Return the [x, y] coordinate for the center point of the cell that contains the specified text.  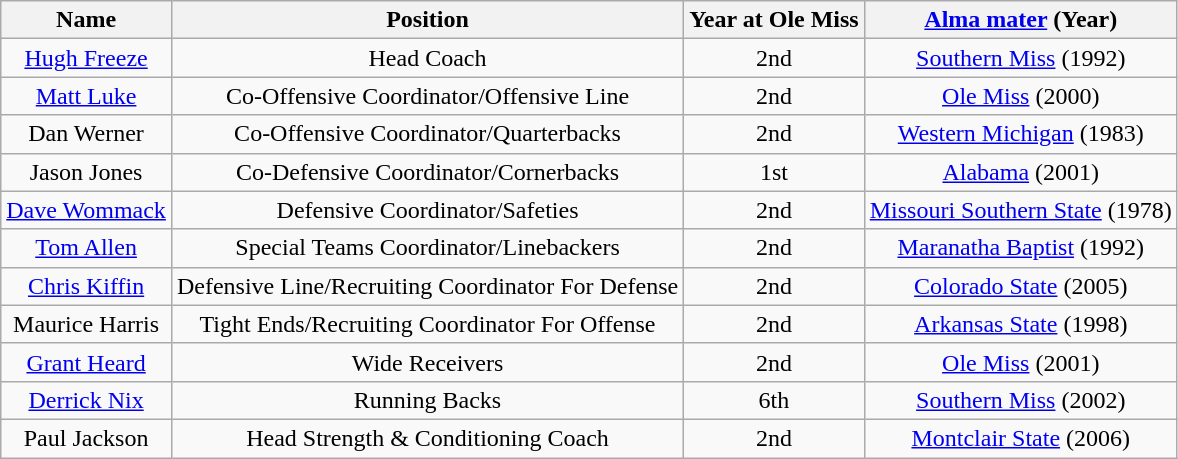
Matt Luke [86, 96]
Co-Offensive Coordinator/Offensive Line [427, 96]
Tom Allen [86, 248]
Co-Defensive Coordinator/Cornerbacks [427, 172]
Western Michigan (1983) [1020, 134]
Jason Jones [86, 172]
Derrick Nix [86, 400]
Maurice Harris [86, 324]
Southern Miss (1992) [1020, 58]
Paul Jackson [86, 438]
Co-Offensive Coordinator/Quarterbacks [427, 134]
Tight Ends/Recruiting Coordinator For Offense [427, 324]
Montclair State (2006) [1020, 438]
Head Strength & Conditioning Coach [427, 438]
Hugh Freeze [86, 58]
Special Teams Coordinator/Linebackers [427, 248]
Defensive Line/Recruiting Coordinator For Defense [427, 286]
Southern Miss (2002) [1020, 400]
Alabama (2001) [1020, 172]
Position [427, 20]
Year at Ole Miss [774, 20]
Defensive Coordinator/Safeties [427, 210]
Ole Miss (2001) [1020, 362]
1st [774, 172]
Wide Receivers [427, 362]
Ole Miss (2000) [1020, 96]
Chris Kiffin [86, 286]
Running Backs [427, 400]
6th [774, 400]
Head Coach [427, 58]
Colorado State (2005) [1020, 286]
Name [86, 20]
Maranatha Baptist (1992) [1020, 248]
Arkansas State (1998) [1020, 324]
Grant Heard [86, 362]
Dan Werner [86, 134]
Alma mater (Year) [1020, 20]
Dave Wommack [86, 210]
Missouri Southern State (1978) [1020, 210]
